From the cell containing the given text, extract its center point as (X, Y) coordinate. 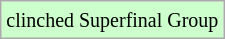
clinched Superfinal Group (112, 20)
